Pinpoint the cell where the given text exists, returning its (X, Y) midpoint coordinate. 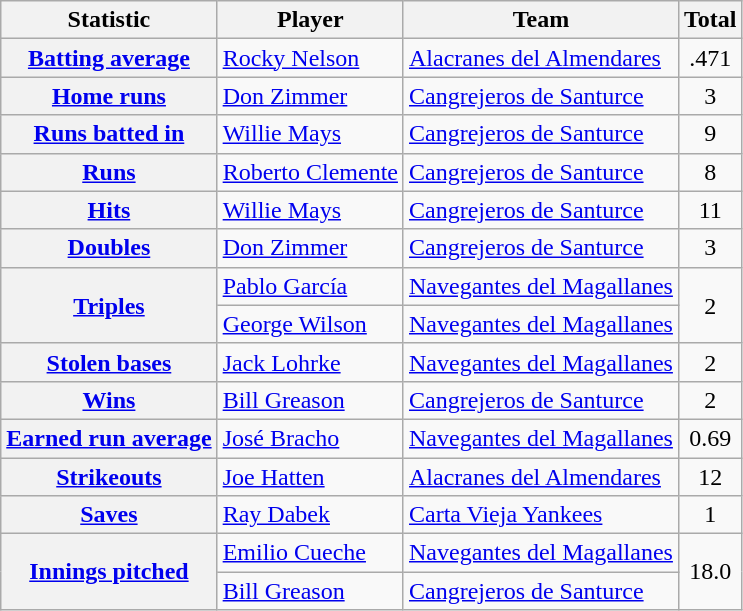
18.0 (710, 572)
George Wilson (310, 324)
José Bracho (310, 438)
Emilio Cueche (310, 553)
Innings pitched (109, 572)
Triples (109, 305)
Pablo García (310, 286)
Wins (109, 400)
1 (710, 515)
Runs (109, 172)
.471 (710, 58)
Earned run average (109, 438)
Statistic (109, 20)
Saves (109, 515)
Jack Lohrke (310, 362)
8 (710, 172)
Home runs (109, 96)
Team (540, 20)
11 (710, 210)
0.69 (710, 438)
Total (710, 20)
Runs batted in (109, 134)
12 (710, 477)
9 (710, 134)
Player (310, 20)
Batting average (109, 58)
Doubles (109, 248)
Joe Hatten (310, 477)
Stolen bases (109, 362)
Hits (109, 210)
Strikeouts (109, 477)
Rocky Nelson (310, 58)
Carta Vieja Yankees (540, 515)
Ray Dabek (310, 515)
Roberto Clemente (310, 172)
